Pinpoint the cell where the given text exists, returning its (x, y) midpoint coordinate. 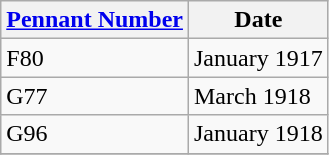
January 1917 (258, 58)
Pennant Number (95, 20)
F80 (95, 58)
March 1918 (258, 96)
G96 (95, 134)
January 1918 (258, 134)
G77 (95, 96)
Date (258, 20)
